Provide the (x, y) coordinate of the cell's center where the given text is located.  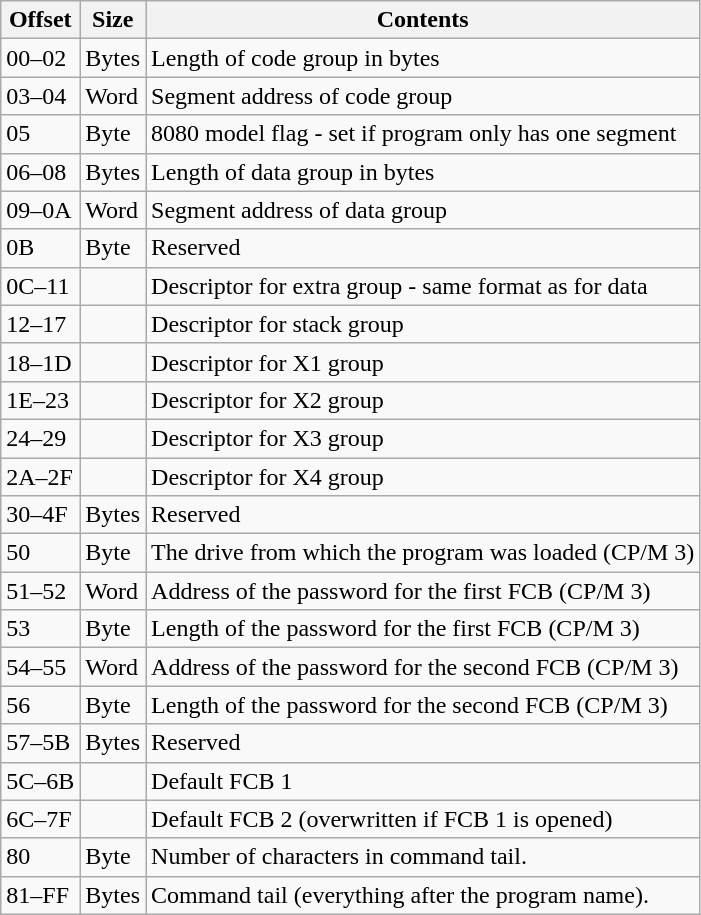
Address of the password for the second FCB (CP/M 3) (423, 667)
Descriptor for stack group (423, 324)
1E–23 (40, 400)
57–5B (40, 743)
Number of characters in command tail. (423, 857)
12–17 (40, 324)
Length of data group in bytes (423, 172)
Segment address of data group (423, 210)
0C–11 (40, 286)
Default FCB 1 (423, 781)
5C–6B (40, 781)
8080 model flag - set if program only has one segment (423, 134)
0B (40, 248)
00–02 (40, 58)
Descriptor for X3 group (423, 438)
05 (40, 134)
54–55 (40, 667)
81–FF (40, 895)
24–29 (40, 438)
03–04 (40, 96)
6C–7F (40, 819)
06–08 (40, 172)
Segment address of code group (423, 96)
The drive from which the program was loaded (CP/M 3) (423, 553)
Default FCB 2 (overwritten if FCB 1 is opened) (423, 819)
18–1D (40, 362)
Descriptor for extra group - same format as for data (423, 286)
53 (40, 629)
51–52 (40, 591)
Descriptor for X2 group (423, 400)
Length of the password for the first FCB (CP/M 3) (423, 629)
Descriptor for X1 group (423, 362)
2A–2F (40, 477)
Address of the password for the first FCB (CP/M 3) (423, 591)
Length of the password for the second FCB (CP/M 3) (423, 705)
09–0A (40, 210)
56 (40, 705)
50 (40, 553)
30–4F (40, 515)
Offset (40, 20)
Size (113, 20)
Length of code group in bytes (423, 58)
Command tail (everything after the program name). (423, 895)
Contents (423, 20)
80 (40, 857)
Descriptor for X4 group (423, 477)
